Extract the (X, Y) coordinate from the center of the cell holding the provided text.  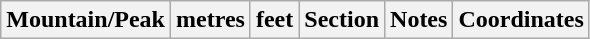
Coordinates (521, 20)
Notes (419, 20)
Section (342, 20)
metres (211, 20)
feet (274, 20)
Mountain/Peak (86, 20)
